Return the [x, y] coordinate for the center point of the cell that contains the specified text.  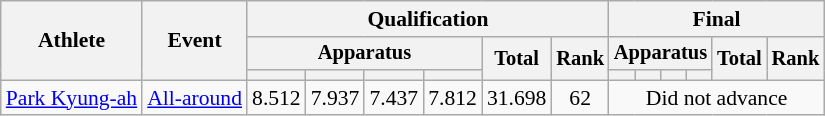
7.437 [394, 98]
Athlete [72, 40]
31.698 [516, 98]
Did not advance [716, 98]
Final [716, 19]
7.812 [452, 98]
Park Kyung-ah [72, 98]
62 [580, 98]
All-around [194, 98]
7.937 [336, 98]
8.512 [276, 98]
Qualification [428, 19]
Event [194, 40]
